For the text-containing cell, return its midpoint in [x, y] coordinate format. 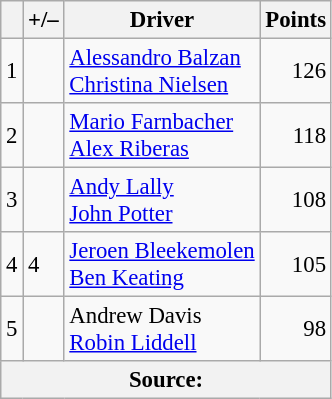
+/– [44, 20]
118 [296, 136]
Andy Lally John Potter [162, 200]
Points [296, 20]
Alessandro Balzan Christina Nielsen [162, 72]
Mario Farnbacher Alex Riberas [162, 136]
Jeroen Bleekemolen Ben Keating [162, 264]
126 [296, 72]
1 [12, 72]
Andrew Davis Robin Liddell [162, 330]
105 [296, 264]
5 [12, 330]
Driver [162, 20]
2 [12, 136]
3 [12, 200]
108 [296, 200]
98 [296, 330]
